Determine the [x, y] coordinate at the center of the cell enclosing the given text.  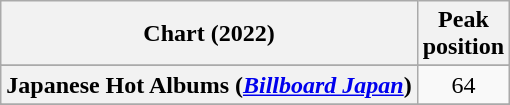
Peakposition [463, 34]
64 [463, 85]
Japanese Hot Albums (Billboard Japan) [209, 85]
Chart (2022) [209, 34]
